Return [x, y] of the center of cell containing provided text 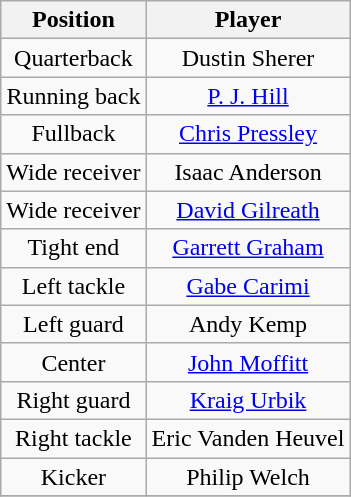
Kicker [74, 477]
Dustin Sherer [248, 58]
Left guard [74, 324]
Center [74, 362]
Running back [74, 96]
Player [248, 20]
Fullback [74, 134]
Position [74, 20]
Chris Pressley [248, 134]
Right guard [74, 400]
P. J. Hill [248, 96]
Left tackle [74, 286]
Garrett Graham [248, 248]
Isaac Anderson [248, 172]
Tight end [74, 248]
Philip Welch [248, 477]
Kraig Urbik [248, 400]
Right tackle [74, 438]
Gabe Carimi [248, 286]
John Moffitt [248, 362]
Andy Kemp [248, 324]
Eric Vanden Heuvel [248, 438]
Quarterback [74, 58]
David Gilreath [248, 210]
